Return (X, Y) of the center of cell containing provided text 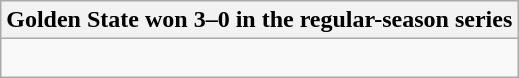
Golden State won 3–0 in the regular-season series (260, 20)
